Capture the cell that displays the provided text and extract its [x, y] central coordinate. 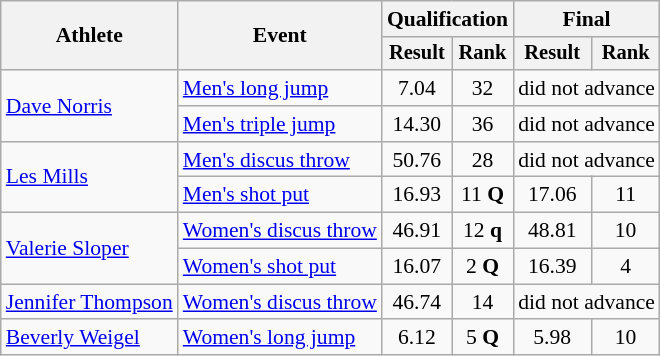
Les Mills [90, 178]
Jennifer Thompson [90, 302]
Event [280, 36]
14 [482, 302]
46.74 [417, 302]
7.04 [417, 88]
50.76 [417, 160]
36 [482, 124]
16.07 [417, 267]
2 Q [482, 267]
Beverly Weigel [90, 338]
Men's triple jump [280, 124]
Athlete [90, 36]
12 q [482, 231]
Men's long jump [280, 88]
32 [482, 88]
48.81 [552, 231]
17.06 [552, 195]
Women's long jump [280, 338]
Men's discus throw [280, 160]
28 [482, 160]
16.39 [552, 267]
Final [586, 19]
Dave Norris [90, 106]
Qualification [448, 19]
Women's shot put [280, 267]
11 Q [482, 195]
Valerie Sloper [90, 248]
4 [626, 267]
11 [626, 195]
6.12 [417, 338]
16.93 [417, 195]
46.91 [417, 231]
14.30 [417, 124]
Men's shot put [280, 195]
5.98 [552, 338]
5 Q [482, 338]
